Extract the (x, y) coordinate from the center of the cell holding the provided text.  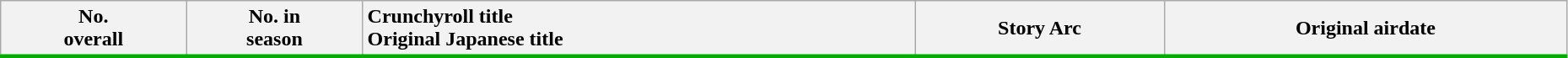
No. inseason (275, 29)
Original airdate (1366, 29)
Story Arc (1039, 29)
Crunchyroll titleOriginal Japanese title (639, 29)
No.overall (94, 29)
